For the text-containing cell, return its midpoint in [x, y] coordinate format. 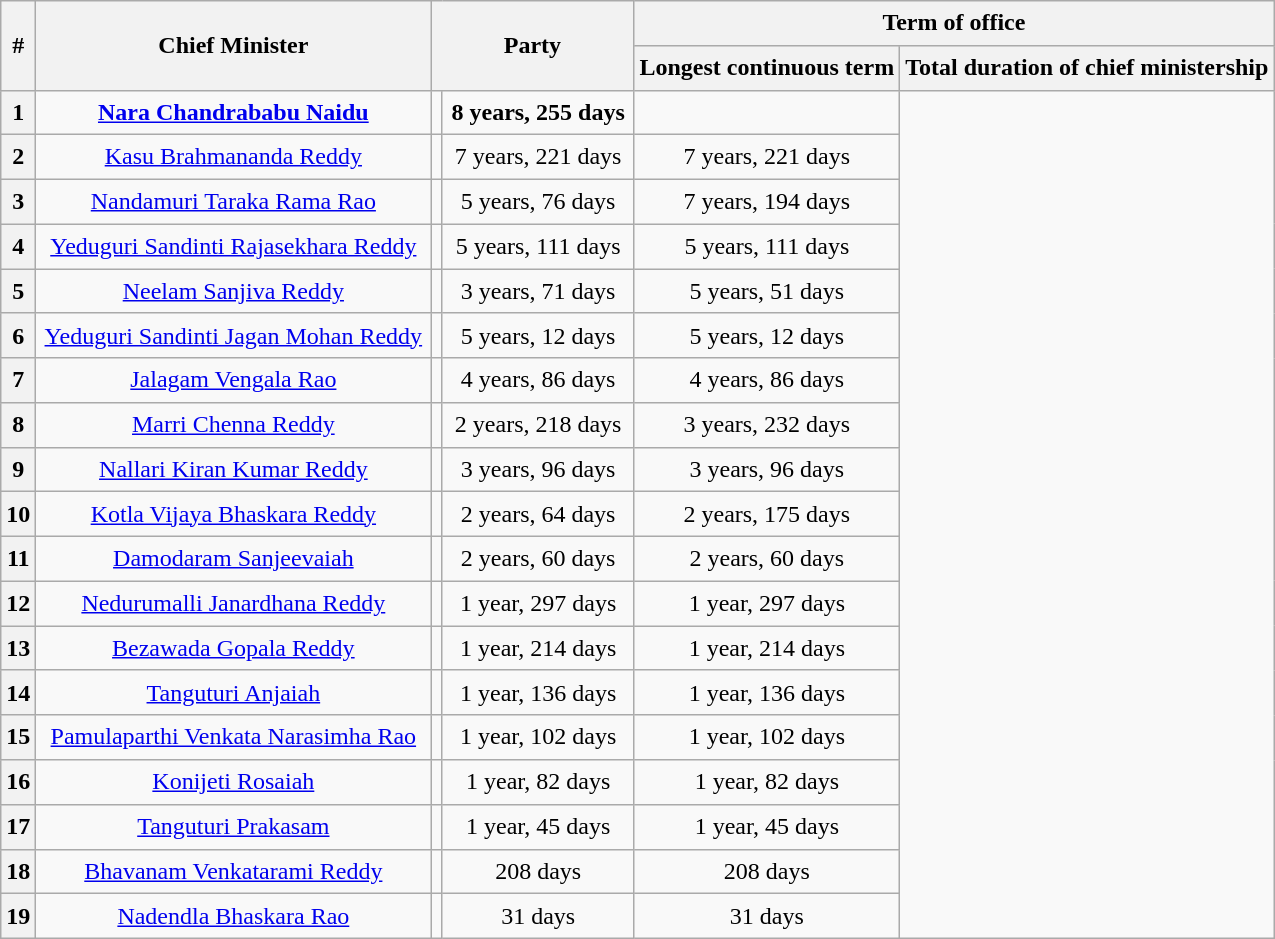
Kotla Vijaya Bhaskara Reddy [234, 514]
Total duration of chief ministership [1087, 68]
Term of office [954, 24]
1 [18, 112]
6 [18, 336]
2 years, 175 days [767, 514]
Yeduguri Sandinti Jagan Mohan Reddy [234, 336]
10 [18, 514]
8 years, 255 days [538, 112]
3 [18, 202]
12 [18, 604]
3 years, 232 days [767, 426]
Pamulaparthi Venkata Narasimha Rao [234, 738]
Tanguturi Anjaiah [234, 692]
19 [18, 916]
2 years, 64 days [538, 514]
7 [18, 380]
15 [18, 738]
4 [18, 246]
5 years, 51 days [767, 292]
18 [18, 872]
Chief Minister [234, 46]
Nallari Kiran Kumar Reddy [234, 470]
Konijeti Rosaiah [234, 782]
7 years, 194 days [767, 202]
Nandamuri Taraka Rama Rao [234, 202]
# [18, 46]
5 [18, 292]
Damodaram Sanjeevaiah [234, 560]
Neelam Sanjiva Reddy [234, 292]
16 [18, 782]
13 [18, 648]
Party [532, 46]
Longest continuous term [767, 68]
Bhavanam Venkatarami Reddy [234, 872]
Kasu Brahmananda Reddy [234, 158]
Nadendla Bhaskara Rao [234, 916]
8 [18, 426]
Jalagam Vengala Rao [234, 380]
Marri Chenna Reddy [234, 426]
Nara Chandrababu Naidu [234, 112]
14 [18, 692]
2 [18, 158]
2 years, 218 days [538, 426]
9 [18, 470]
11 [18, 560]
Yeduguri Sandinti Rajasekhara Reddy [234, 246]
3 years, 71 days [538, 292]
5 years, 76 days [538, 202]
Bezawada Gopala Reddy [234, 648]
Nedurumalli Janardhana Reddy [234, 604]
17 [18, 826]
Tanguturi Prakasam [234, 826]
